Scan for the cell matching the given text and deliver its (x, y) coordinate at center. 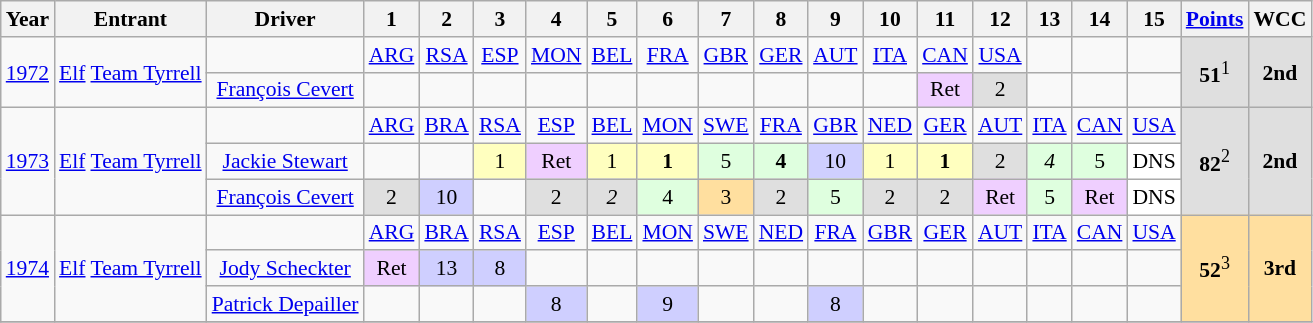
511 (1215, 72)
Points (1215, 19)
Driver (286, 19)
1974 (28, 268)
822 (1215, 162)
523 (1215, 268)
3rd (1280, 268)
Patrick Depailler (286, 304)
6 (668, 19)
14 (1100, 19)
Entrant (130, 19)
15 (1154, 19)
11 (945, 19)
Year (28, 19)
Jackie Stewart (286, 162)
1972 (28, 72)
WCC (1280, 19)
Jody Scheckter (286, 269)
7 (726, 19)
1973 (28, 162)
12 (1000, 19)
